Detect which cell encompasses the target text, then output its [X, Y] center coordinate. 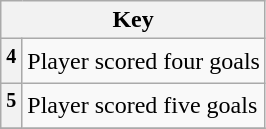
5 [12, 106]
4 [12, 62]
Key [134, 20]
Player scored four goals [144, 62]
Player scored five goals [144, 106]
